Output the [x, y] coordinate of the center of the cell containing the given text.  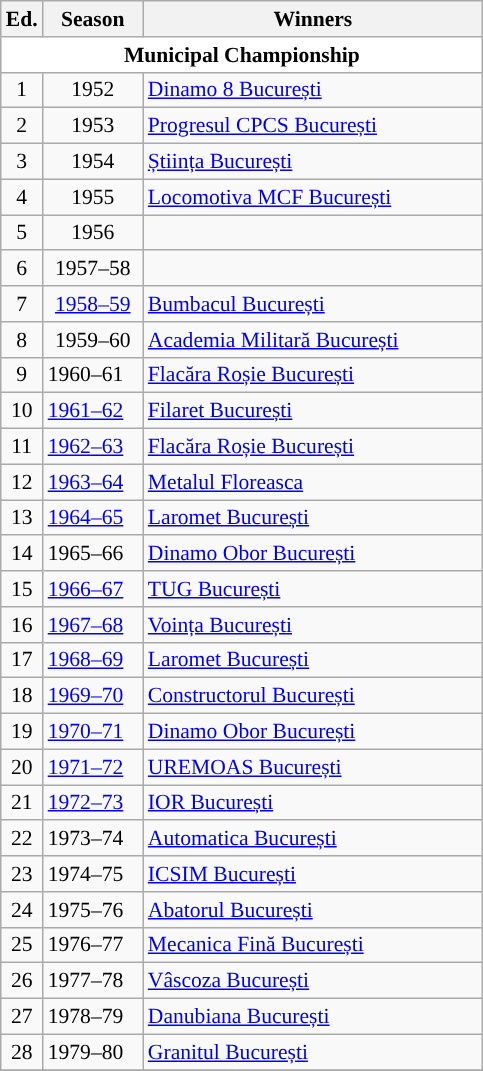
13 [22, 518]
1969–70 [93, 696]
Academia Militară București [313, 340]
1973–74 [93, 839]
Winners [313, 19]
1961–62 [93, 411]
1957–58 [93, 269]
Locomotiva MCF București [313, 197]
15 [22, 589]
14 [22, 554]
1970–71 [93, 732]
Filaret București [313, 411]
1972–73 [93, 803]
9 [22, 375]
Știința București [313, 162]
1964–65 [93, 518]
1960–61 [93, 375]
5 [22, 233]
Bumbacul București [313, 304]
Abatorul București [313, 910]
1975–76 [93, 910]
1953 [93, 126]
19 [22, 732]
ICSIM București [313, 874]
Season [93, 19]
8 [22, 340]
Voința București [313, 625]
1955 [93, 197]
Municipal Championship [242, 55]
18 [22, 696]
Mecanica Fină București [313, 945]
Metalul Floreasca [313, 482]
1962–63 [93, 447]
24 [22, 910]
12 [22, 482]
21 [22, 803]
26 [22, 981]
1966–67 [93, 589]
25 [22, 945]
1977–78 [93, 981]
1976–77 [93, 945]
1974–75 [93, 874]
28 [22, 1052]
23 [22, 874]
Dinamo 8 București [313, 90]
1952 [93, 90]
7 [22, 304]
Constructorul București [313, 696]
1959–60 [93, 340]
17 [22, 660]
1963–64 [93, 482]
10 [22, 411]
16 [22, 625]
1979–80 [93, 1052]
Vâscoza București [313, 981]
UREMOAS București [313, 767]
1954 [93, 162]
1978–79 [93, 1017]
Progresul CPCS București [313, 126]
4 [22, 197]
TUG București [313, 589]
1965–66 [93, 554]
22 [22, 839]
IOR București [313, 803]
Danubiana București [313, 1017]
Ed. [22, 19]
2 [22, 126]
Granitul București [313, 1052]
6 [22, 269]
1958–59 [93, 304]
20 [22, 767]
1971–72 [93, 767]
1967–68 [93, 625]
1 [22, 90]
3 [22, 162]
Automatica București [313, 839]
27 [22, 1017]
1956 [93, 233]
11 [22, 447]
1968–69 [93, 660]
